Return the [X, Y] coordinate for the center point of the cell that contains the specified text.  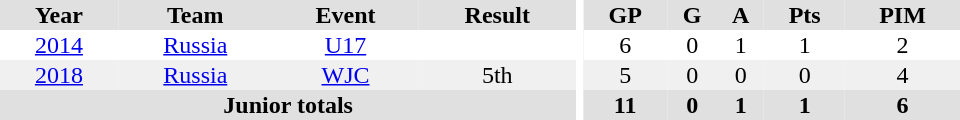
GP [625, 15]
Event [346, 15]
PIM [902, 15]
5th [497, 75]
A [740, 15]
Result [497, 15]
Junior totals [288, 105]
11 [625, 105]
Team [196, 15]
2 [902, 45]
Year [59, 15]
Pts [804, 15]
WJC [346, 75]
2018 [59, 75]
G [692, 15]
U17 [346, 45]
5 [625, 75]
2014 [59, 45]
4 [902, 75]
